Identify which cell holds the provided text, then report its [X, Y] central coordinate. 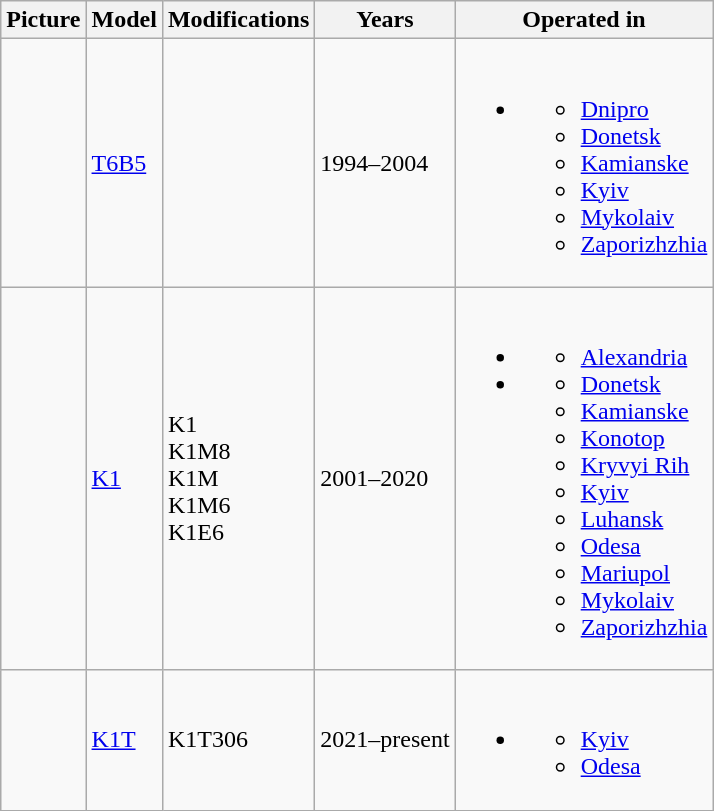
Operated in [584, 20]
K1T [124, 740]
Picture [44, 20]
KyivOdesa [584, 740]
K1 [124, 478]
Model [124, 20]
1994–2004 [385, 163]
Modifications [238, 20]
AlexandriaDonetskKamianskeKonotopKryvyi RihKyivLuhanskOdesaMariupolMykolaivZaporizhzhia [584, 478]
T6B5 [124, 163]
K1K1M8K1MK1M6K1E6 [238, 478]
2021–present [385, 740]
K1T306 [238, 740]
Years [385, 20]
DniproDonetskKamianskeKyivMykolaivZaporizhzhia [584, 163]
2001–2020 [385, 478]
